Provide the [x, y] coordinate of the cell's center where the given text is located.  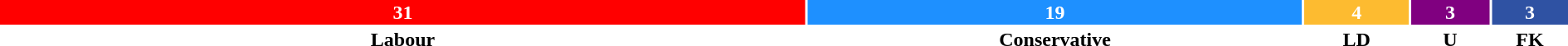
31 [403, 12]
19 [1055, 12]
4 [1356, 12]
